Locate the cell with the specified text and output its [X, Y] center coordinate. 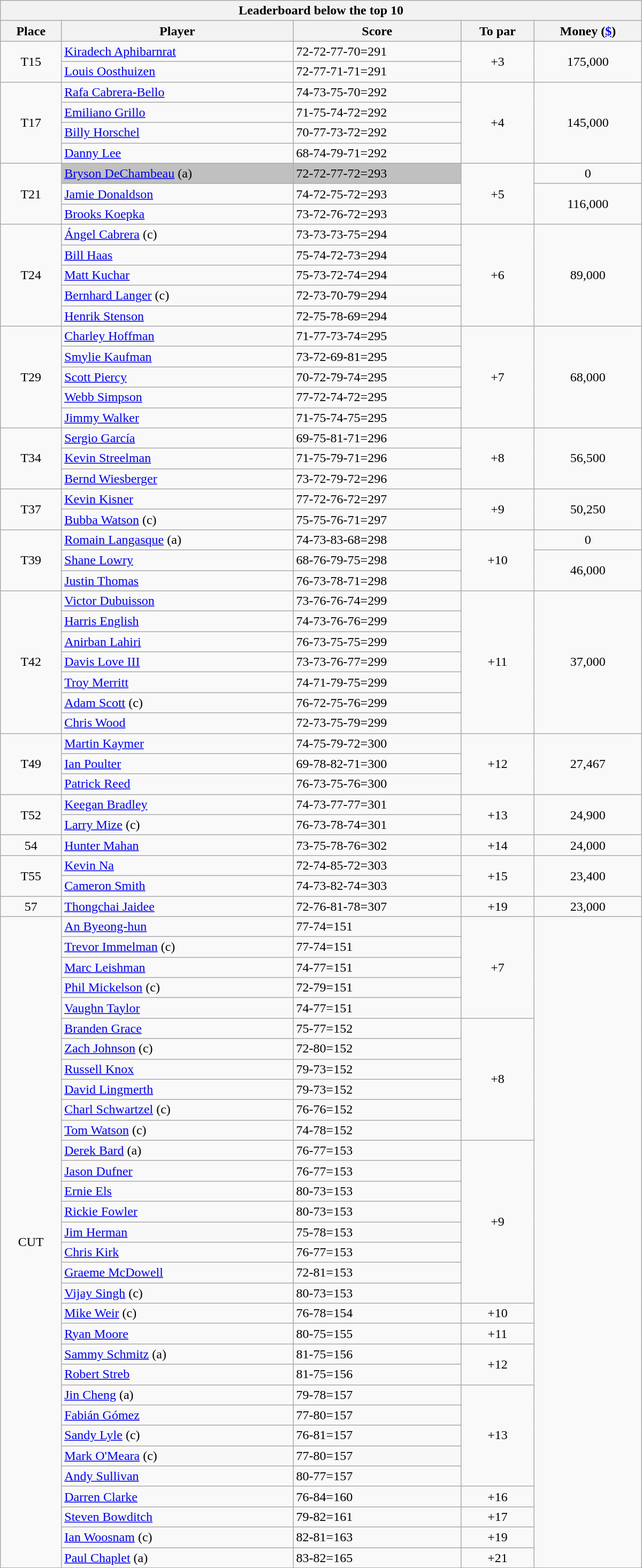
Darren Clarke [178, 1496]
72-74-85-72=303 [377, 865]
+4 [498, 122]
80-75=155 [377, 1334]
175,000 [587, 62]
Zach Johnson (c) [178, 1049]
Vijay Singh (c) [178, 1293]
Tom Watson (c) [178, 1130]
74-71-79-75=299 [377, 682]
46,000 [587, 570]
56,500 [587, 458]
72-75-78-69=294 [377, 316]
69-75-81-71=296 [377, 438]
Davis Love III [178, 662]
71-75-74-72=292 [377, 112]
Emiliano Grillo [178, 112]
72-80=152 [377, 1049]
+6 [498, 275]
Ian Poulter [178, 764]
Henrik Stenson [178, 316]
Kevin Kisner [178, 499]
76-73-78-71=298 [377, 580]
27,467 [587, 764]
Rickie Fowler [178, 1211]
Jin Cheng (a) [178, 1395]
+15 [498, 875]
Vaughn Taylor [178, 1008]
Keegan Bradley [178, 804]
71-75-74-75=295 [377, 418]
Romain Langasque (a) [178, 540]
Jamie Donaldson [178, 194]
Cameron Smith [178, 886]
70-77-73-72=292 [377, 133]
76-72-75-76=299 [377, 703]
T49 [31, 764]
Danny Lee [178, 153]
Patrick Reed [178, 784]
23,000 [587, 906]
+16 [498, 1496]
Kevin Na [178, 865]
An Byeong-hun [178, 927]
Jim Herman [178, 1232]
Billy Horschel [178, 133]
Sammy Schmitz (a) [178, 1354]
70-72-79-74=295 [377, 377]
+5 [498, 194]
72-79=151 [377, 988]
83-82=165 [377, 1558]
Bill Haas [178, 255]
Thongchai Jaidee [178, 906]
Victor Dubuisson [178, 601]
Robert Streb [178, 1374]
Phil Mickelson (c) [178, 988]
Ryan Moore [178, 1334]
Larry Mize (c) [178, 825]
T52 [31, 814]
Mark O'Meara (c) [178, 1456]
Fabián Gómez [178, 1415]
74-73-77-77=301 [377, 804]
Harris English [178, 621]
Player [178, 31]
Chris Wood [178, 723]
T34 [31, 458]
Webb Simpson [178, 397]
Paul Chaplet (a) [178, 1558]
Rafa Cabrera-Bello [178, 92]
Chris Kirk [178, 1252]
Sergio García [178, 438]
77-72-76-72=297 [377, 499]
50,250 [587, 509]
75-73-72-74=294 [377, 275]
72-72-77-70=291 [377, 51]
76-73-75-75=299 [377, 642]
76-84=160 [377, 1496]
T24 [31, 275]
68-74-79-71=292 [377, 153]
89,000 [587, 275]
23,400 [587, 875]
Ian Woosnam (c) [178, 1537]
Bernhard Langer (c) [178, 296]
Trevor Immelman (c) [178, 947]
+17 [498, 1517]
Steven Bowditch [178, 1517]
Derek Bard (a) [178, 1150]
T55 [31, 875]
37,000 [587, 662]
Bryson DeChambeau (a) [178, 173]
Matt Kuchar [178, 275]
75-77=152 [377, 1028]
Ángel Cabrera (c) [178, 234]
Sandy Lyle (c) [178, 1435]
Charl Schwartzel (c) [178, 1110]
CUT [31, 1242]
Bernd Wiesberger [178, 479]
T21 [31, 194]
Russell Knox [178, 1069]
T42 [31, 662]
73-76-76-74=299 [377, 601]
T37 [31, 509]
David Lingmerth [178, 1089]
145,000 [587, 122]
74-73-82-74=303 [377, 886]
Smylie Kaufman [178, 357]
74-73-75-70=292 [377, 92]
72-76-81-78=307 [377, 906]
72-81=153 [377, 1273]
Charley Hoffman [178, 336]
Money ($) [587, 31]
76-73-78-74=301 [377, 825]
77-72-74-72=295 [377, 397]
T29 [31, 377]
72-73-75-79=299 [377, 723]
Kevin Streelman [178, 458]
T39 [31, 560]
Jason Dufner [178, 1171]
Adam Scott (c) [178, 703]
76-78=154 [377, 1313]
74-73-83-68=298 [377, 540]
24,900 [587, 814]
116,000 [587, 204]
71-77-73-74=295 [377, 336]
76-76=152 [377, 1110]
54 [31, 845]
73-75-78-76=302 [377, 845]
Martin Kaymer [178, 743]
74-78=152 [377, 1130]
24,000 [587, 845]
Anirban Lahiri [178, 642]
Ernie Els [178, 1191]
Troy Merritt [178, 682]
+3 [498, 62]
74-75-79-72=300 [377, 743]
74-72-75-72=293 [377, 194]
Scott Piercy [178, 377]
72-72-77-72=293 [377, 173]
75-74-72-73=294 [377, 255]
79-78=157 [377, 1395]
73-72-79-72=296 [377, 479]
69-78-82-71=300 [377, 764]
74-73-76-76=299 [377, 621]
76-81=157 [377, 1435]
Marc Leishman [178, 967]
Justin Thomas [178, 580]
80-77=157 [377, 1476]
79-82=161 [377, 1517]
Graeme McDowell [178, 1273]
Louis Oosthuizen [178, 72]
Jimmy Walker [178, 418]
Andy Sullivan [178, 1476]
Leaderboard below the top 10 [321, 11]
75-78=153 [377, 1232]
Bubba Watson (c) [178, 519]
T15 [31, 62]
Branden Grace [178, 1028]
68-76-79-75=298 [377, 560]
Hunter Mahan [178, 845]
Kiradech Aphibarnrat [178, 51]
+21 [498, 1558]
71-75-79-71=296 [377, 458]
72-73-70-79=294 [377, 296]
To par [498, 31]
73-72-76-72=293 [377, 214]
75-75-76-71=297 [377, 519]
Brooks Koepka [178, 214]
Place [31, 31]
Shane Lowry [178, 560]
+14 [498, 845]
68,000 [587, 377]
57 [31, 906]
72-77-71-71=291 [377, 72]
T17 [31, 122]
73-73-76-77=299 [377, 662]
Score [377, 31]
76-73-75-76=300 [377, 784]
73-73-73-75=294 [377, 234]
73-72-69-81=295 [377, 357]
82-81=163 [377, 1537]
Mike Weir (c) [178, 1313]
